Output the [X, Y] coordinate of the center of the cell containing the given text.  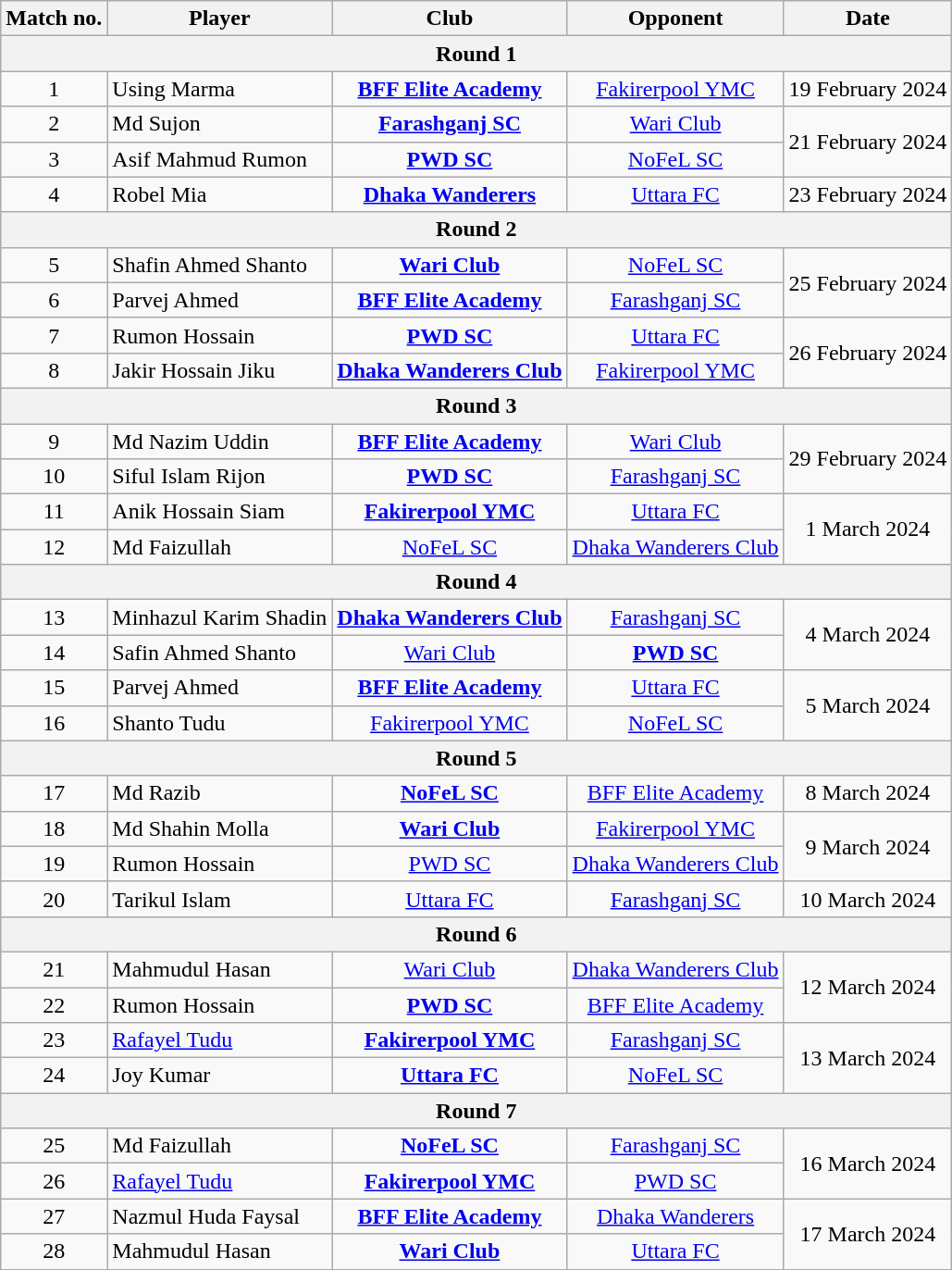
12 March 2024 [868, 987]
Asif Mahmud Rumon [220, 159]
15 [54, 688]
Match no. [54, 19]
22 [54, 1004]
Round 6 [476, 934]
Md Nazim Uddin [220, 442]
28 [54, 1251]
2 [54, 124]
10 [54, 477]
Md Sujon [220, 124]
16 [54, 723]
16 March 2024 [868, 1164]
Md Shahin Molla [220, 828]
Date [868, 19]
24 [54, 1076]
17 [54, 793]
Tarikul Islam [220, 899]
Round 3 [476, 405]
4 March 2024 [868, 635]
Round 7 [476, 1111]
9 March 2024 [868, 846]
Nazmul Huda Faysal [220, 1216]
12 [54, 547]
3 [54, 159]
Shanto Tudu [220, 723]
19 February 2024 [868, 89]
23 [54, 1040]
8 March 2024 [868, 793]
26 [54, 1181]
Robel Mia [220, 194]
Safin Ahmed Shanto [220, 653]
20 [54, 899]
8 [54, 370]
5 [54, 265]
Club [450, 19]
Opponent [675, 19]
18 [54, 828]
Round 1 [476, 54]
26 February 2024 [868, 353]
4 [54, 194]
21 February 2024 [868, 142]
Round 2 [476, 230]
Md Razib [220, 793]
Minhazul Karim Shadin [220, 617]
Anik Hossain Siam [220, 512]
1 March 2024 [868, 529]
Round 5 [476, 758]
25 February 2024 [868, 282]
14 [54, 653]
Jakir Hossain Jiku [220, 370]
7 [54, 335]
9 [54, 442]
Shafin Ahmed Shanto [220, 265]
13 [54, 617]
11 [54, 512]
5 March 2024 [868, 705]
Using Marma [220, 89]
6 [54, 300]
Player [220, 19]
23 February 2024 [868, 194]
27 [54, 1216]
Joy Kumar [220, 1076]
1 [54, 89]
10 March 2024 [868, 899]
19 [54, 864]
21 [54, 969]
13 March 2024 [868, 1058]
Round 4 [476, 582]
Siful Islam Rijon [220, 477]
29 February 2024 [868, 459]
25 [54, 1146]
17 March 2024 [868, 1234]
